Scan for the cell matching the given text and deliver its (x, y) coordinate at center. 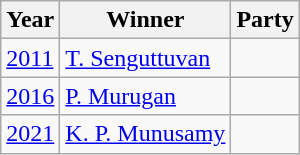
P. Murugan (146, 96)
2011 (30, 58)
K. P. Munusamy (146, 134)
2021 (30, 134)
T. Senguttuvan (146, 58)
Winner (146, 20)
Party (265, 20)
2016 (30, 96)
Year (30, 20)
